Locate the cell with the specified text and output its (X, Y) center coordinate. 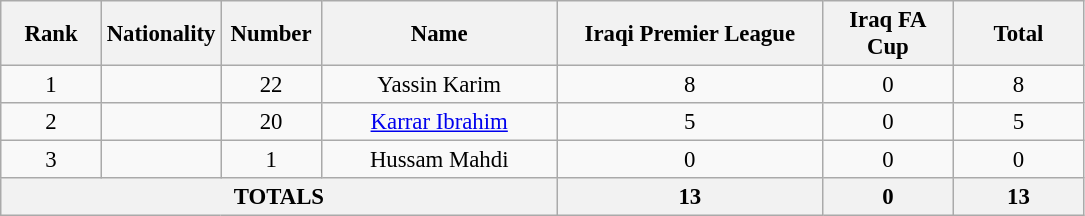
TOTALS (279, 197)
Iraq FA Cup (888, 34)
Karrar Ibrahim (439, 122)
Hussam Mahdi (439, 160)
Rank (52, 34)
22 (272, 85)
Nationality (160, 34)
Yassin Karim (439, 85)
20 (272, 122)
Iraqi Premier League (690, 34)
Name (439, 34)
3 (52, 160)
Number (272, 34)
Total (1018, 34)
2 (52, 122)
